From the cell containing the given text, extract its center point as (X, Y) coordinate. 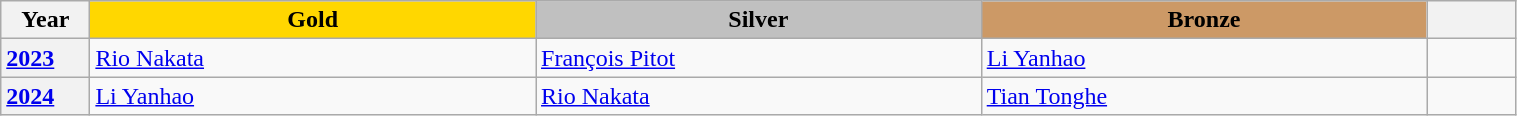
Year (46, 20)
2024 (46, 96)
Bronze (1204, 20)
Tian Tonghe (1204, 96)
François Pitot (759, 58)
2023 (46, 58)
Gold (313, 20)
Silver (759, 20)
